Return (X, Y) of the center of cell containing provided text 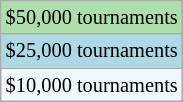
$25,000 tournaments (92, 51)
$10,000 tournaments (92, 85)
$50,000 tournaments (92, 17)
